Determine the [x, y] coordinate at the center of the cell enclosing the given text.  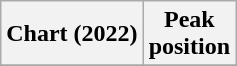
Chart (2022) [72, 34]
Peakposition [189, 34]
